Search for the cell housing the specified text and yield its [X, Y] center coordinate. 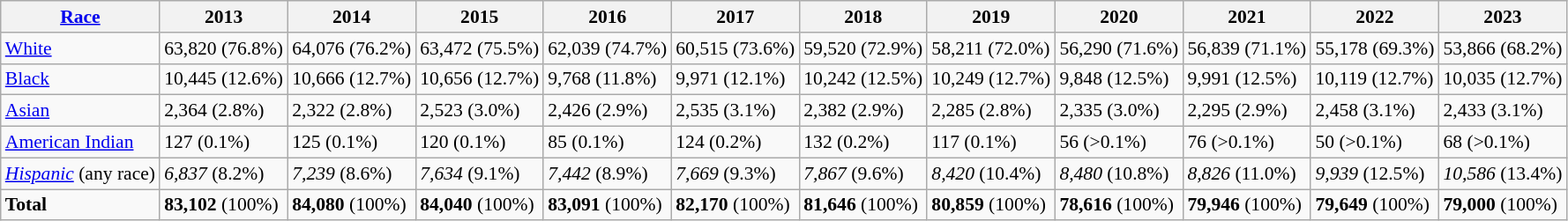
10,586 (13.4%) [1503, 173]
9,971 (12.1%) [735, 79]
7,669 (9.3%) [735, 173]
6,837 (8.2%) [224, 173]
79,000 (100%) [1503, 205]
2023 [1503, 17]
124 (0.2%) [735, 143]
2,364 (2.8%) [224, 111]
Total [80, 205]
2,523 (3.0%) [480, 111]
American Indian [80, 143]
59,520 (72.9%) [862, 48]
8,480 (10.8%) [1118, 173]
63,472 (75.5%) [480, 48]
2,535 (3.1%) [735, 111]
2013 [224, 17]
9,939 (12.5%) [1374, 173]
56,290 (71.6%) [1118, 48]
58,211 (72.0%) [991, 48]
2017 [735, 17]
Black [80, 79]
10,445 (12.6%) [224, 79]
79,946 (100%) [1247, 205]
2015 [480, 17]
9,848 (12.5%) [1118, 79]
9,991 (12.5%) [1247, 79]
80,859 (100%) [991, 205]
10,666 (12.7%) [351, 79]
50 (>0.1%) [1374, 143]
83,102 (100%) [224, 205]
10,249 (12.7%) [991, 79]
60,515 (73.6%) [735, 48]
84,040 (100%) [480, 205]
53,866 (68.2%) [1503, 48]
68 (>0.1%) [1503, 143]
Hispanic (any race) [80, 173]
79,649 (100%) [1374, 205]
2,433 (3.1%) [1503, 111]
127 (0.1%) [224, 143]
76 (>0.1%) [1247, 143]
8,420 (10.4%) [991, 173]
55,178 (69.3%) [1374, 48]
81,646 (100%) [862, 205]
2,458 (3.1%) [1374, 111]
132 (0.2%) [862, 143]
2,295 (2.9%) [1247, 111]
2,322 (2.8%) [351, 111]
7,867 (9.6%) [862, 173]
120 (0.1%) [480, 143]
83,091 (100%) [607, 205]
2,285 (2.8%) [991, 111]
64,076 (76.2%) [351, 48]
2,426 (2.9%) [607, 111]
10,242 (12.5%) [862, 79]
Race [80, 17]
7,634 (9.1%) [480, 173]
Asian [80, 111]
8,826 (11.0%) [1247, 173]
63,820 (76.8%) [224, 48]
56 (>0.1%) [1118, 143]
117 (0.1%) [991, 143]
125 (0.1%) [351, 143]
56,839 (71.1%) [1247, 48]
2019 [991, 17]
10,656 (12.7%) [480, 79]
9,768 (11.8%) [607, 79]
7,239 (8.6%) [351, 173]
2022 [1374, 17]
62,039 (74.7%) [607, 48]
2018 [862, 17]
2,382 (2.9%) [862, 111]
84,080 (100%) [351, 205]
78,616 (100%) [1118, 205]
2014 [351, 17]
2,335 (3.0%) [1118, 111]
7,442 (8.9%) [607, 173]
2016 [607, 17]
82,170 (100%) [735, 205]
2021 [1247, 17]
White [80, 48]
2020 [1118, 17]
85 (0.1%) [607, 143]
10,035 (12.7%) [1503, 79]
10,119 (12.7%) [1374, 79]
